Capture the cell that displays the provided text and extract its (x, y) central coordinate. 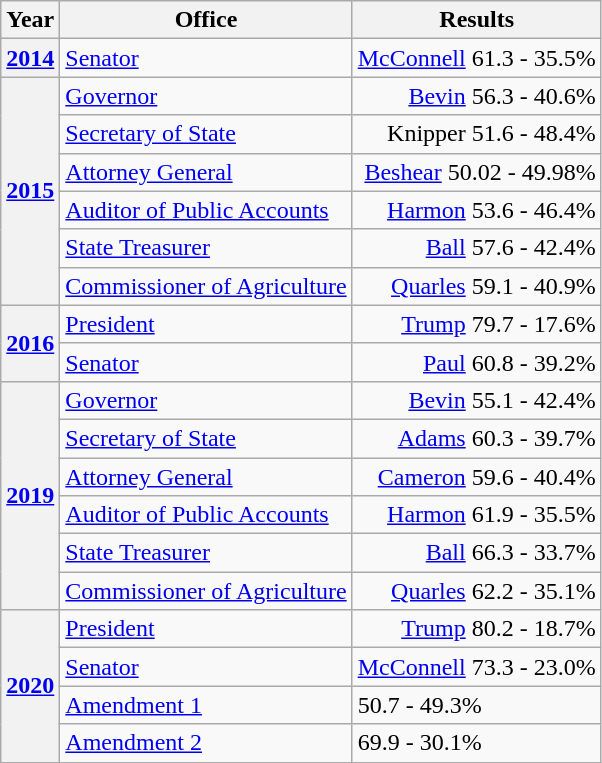
Quarles 62.2 - 35.1% (476, 591)
Office (206, 20)
Harmon 61.9 - 35.5% (476, 515)
Amendment 1 (206, 705)
Bevin 56.3 - 40.6% (476, 96)
Quarles 59.1 - 40.9% (476, 286)
Cameron 59.6 - 40.4% (476, 477)
Ball 57.6 - 42.4% (476, 248)
Paul 60.8 - 39.2% (476, 362)
Harmon 53.6 - 46.4% (476, 210)
McConnell 61.3 - 35.5% (476, 58)
Adams 60.3 - 39.7% (476, 438)
Results (476, 20)
McConnell 73.3 - 23.0% (476, 667)
Bevin 55.1 - 42.4% (476, 400)
2016 (30, 343)
2020 (30, 686)
Beshear 50.02 - 49.98% (476, 172)
2019 (30, 495)
2015 (30, 191)
Year (30, 20)
50.7 - 49.3% (476, 705)
Ball 66.3 - 33.7% (476, 553)
2014 (30, 58)
Trump 80.2 - 18.7% (476, 629)
Amendment 2 (206, 743)
Knipper 51.6 - 48.4% (476, 134)
69.9 - 30.1% (476, 743)
Trump 79.7 - 17.6% (476, 324)
